Detect which cell encompasses the target text, then output its [X, Y] center coordinate. 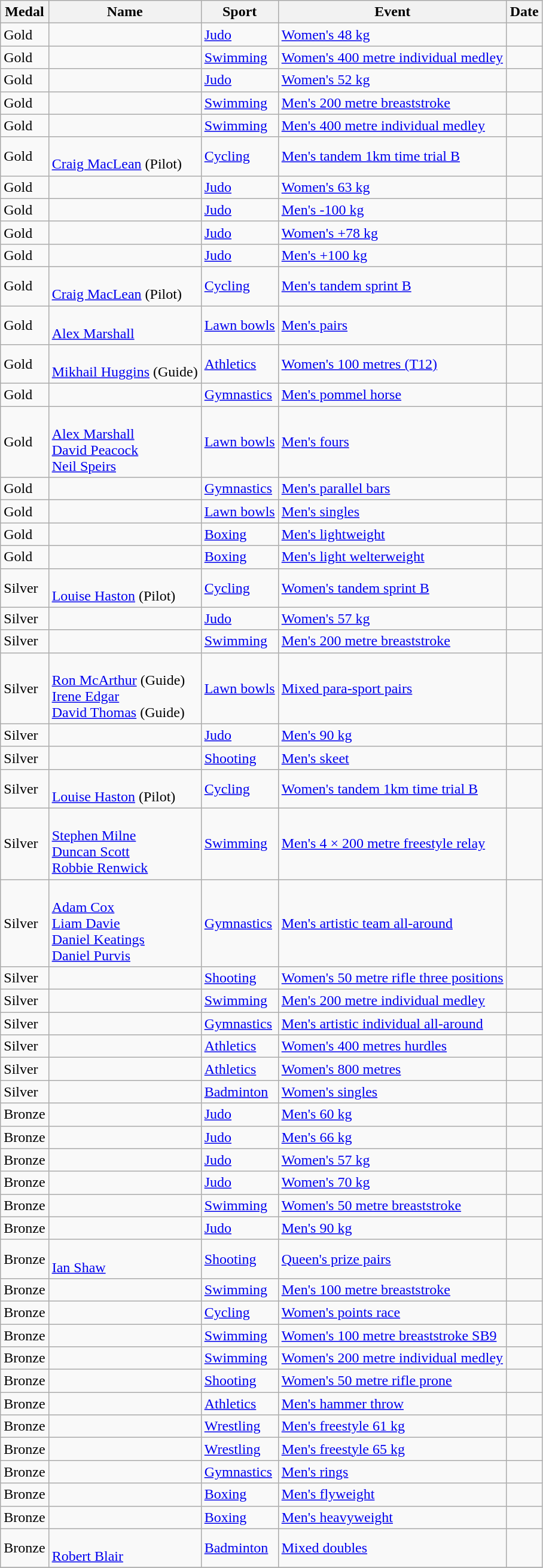
Men's parallel bars [392, 489]
Alex MarshallDavid PeacockNeil Speirs [124, 442]
Women's +78 kg [392, 232]
Men's artistic team all-around [392, 923]
Women's 100 metre breaststroke SB9 [392, 1336]
Men's tandem 1km time trial B [392, 157]
Event [392, 12]
Sport [239, 12]
Queen's prize pairs [392, 1258]
Men's 66 kg [392, 1137]
Men's pommel horse [392, 395]
Women's 63 kg [392, 187]
Ian Shaw [124, 1258]
Men's fours [392, 442]
Date [524, 12]
Women's 400 metre individual medley [392, 57]
Women's 50 metre rifle prone [392, 1381]
Women's 52 kg [392, 80]
Men's tandem sprint B [392, 286]
Men's 60 kg [392, 1114]
Medal [25, 12]
Adam CoxLiam DavieDaniel KeatingsDaniel Purvis [124, 923]
Men's artistic individual all-around [392, 1024]
Men's +100 kg [392, 255]
Women's 50 metre rifle three positions [392, 978]
Men's rings [392, 1472]
Stephen MilneDuncan ScottRobbie Renwick [124, 844]
Men's heavyweight [392, 1517]
Mixed doubles [392, 1548]
Men's pairs [392, 325]
Robert Blair [124, 1548]
Men's 400 metre individual medley [392, 125]
Men's hammer throw [392, 1404]
Women's tandem 1km time trial B [392, 789]
Women's 48 kg [392, 35]
Women's singles [392, 1092]
Women's 70 kg [392, 1183]
Men's 4 × 200 metre freestyle relay [392, 844]
Women's 50 metre breaststroke [392, 1205]
Women's tandem sprint B [392, 588]
Mikhail Huggins (Guide) [124, 365]
Men's -100 kg [392, 210]
Men's 200 metre individual medley [392, 1001]
Men's lightweight [392, 534]
Men's light welterweight [392, 557]
Mixed para-sport pairs [392, 688]
Women's points race [392, 1312]
Men's freestyle 65 kg [392, 1449]
Alex Marshall [124, 325]
Men's flyweight [392, 1494]
Men's skeet [392, 758]
Ron McArthur (Guide)Irene EdgarDavid Thomas (Guide) [124, 688]
Men's 100 metre breaststroke [392, 1290]
Men's singles [392, 512]
Women's 800 metres [392, 1069]
Men's freestyle 61 kg [392, 1426]
Women's 100 metres (T12) [392, 365]
Women's 200 metre individual medley [392, 1358]
Name [124, 12]
Women's 400 metres hurdles [392, 1046]
